Extract the [X, Y] coordinate from the center of the cell holding the provided text.  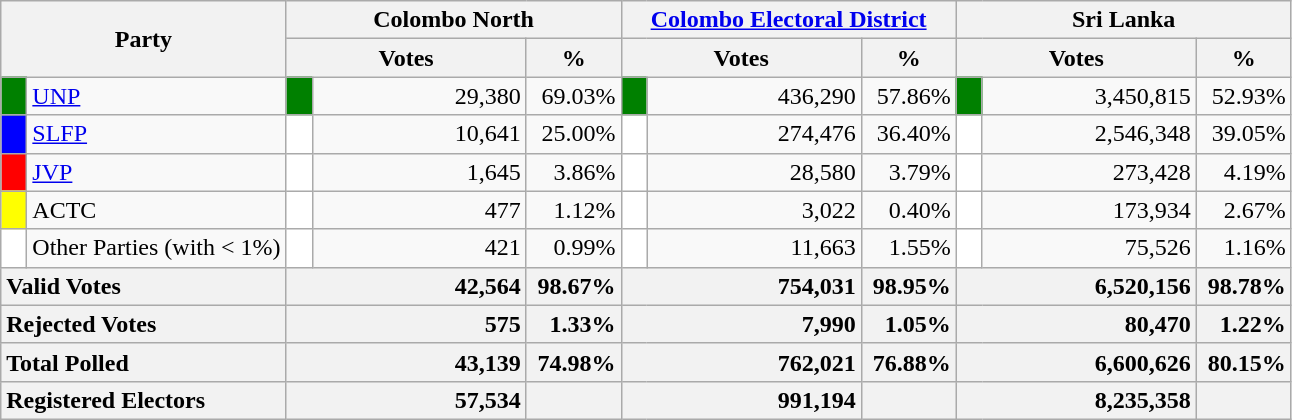
75,526 [1089, 248]
39.05% [1244, 134]
98.95% [908, 286]
43,139 [406, 362]
477 [419, 210]
80,470 [1076, 324]
57.86% [908, 96]
1.33% [574, 324]
3.86% [574, 172]
421 [419, 248]
4.19% [1244, 172]
7,990 [741, 324]
57,534 [406, 400]
1,645 [419, 172]
1.55% [908, 248]
Other Parties (with < 1%) [156, 248]
76.88% [908, 362]
1.16% [1244, 248]
Party [144, 39]
JVP [156, 172]
74.98% [574, 362]
991,194 [741, 400]
436,290 [754, 96]
2.67% [1244, 210]
Total Polled [144, 362]
754,031 [741, 286]
Rejected Votes [144, 324]
0.99% [574, 248]
2,546,348 [1089, 134]
274,476 [754, 134]
173,934 [1089, 210]
29,380 [419, 96]
8,235,358 [1076, 400]
52.93% [1244, 96]
3,450,815 [1089, 96]
Registered Electors [144, 400]
6,520,156 [1076, 286]
Colombo North [454, 20]
575 [406, 324]
25.00% [574, 134]
98.78% [1244, 286]
11,663 [754, 248]
0.40% [908, 210]
3.79% [908, 172]
1.05% [908, 324]
1.22% [1244, 324]
98.67% [574, 286]
762,021 [741, 362]
6,600,626 [1076, 362]
42,564 [406, 286]
UNP [156, 96]
ACTC [156, 210]
Sri Lanka [1124, 20]
3,022 [754, 210]
1.12% [574, 210]
80.15% [1244, 362]
36.40% [908, 134]
Colombo Electoral District [788, 20]
273,428 [1089, 172]
28,580 [754, 172]
69.03% [574, 96]
10,641 [419, 134]
SLFP [156, 134]
Valid Votes [144, 286]
